Find where the given text appears and provide that cell's center as (X, Y) coordinate. 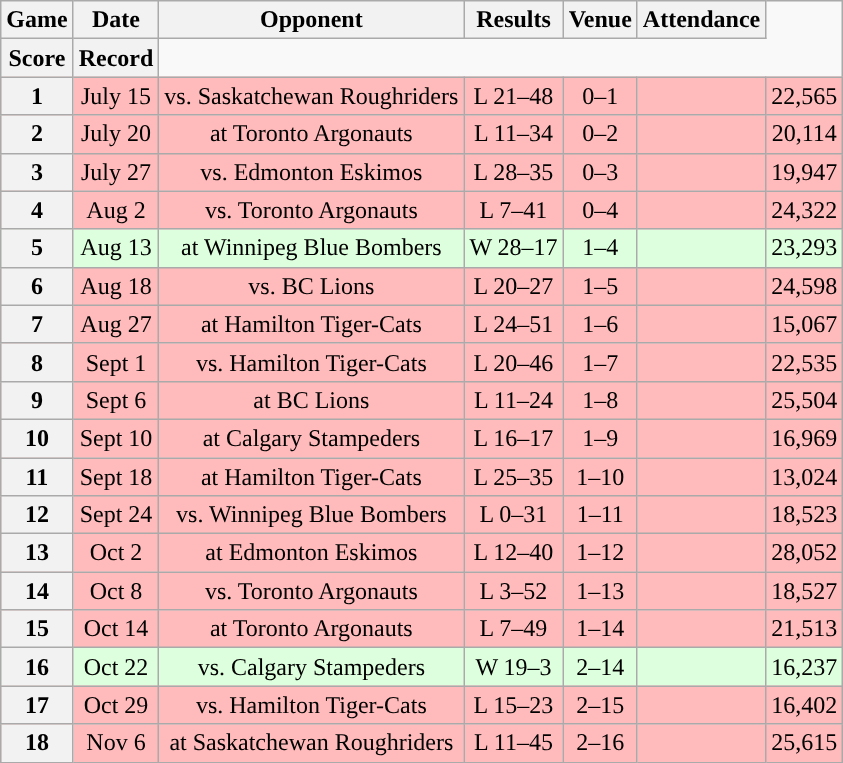
L 20–46 (514, 362)
11 (37, 477)
1–7 (600, 362)
25,504 (804, 400)
W 28–17 (514, 248)
1–13 (600, 591)
L 7–41 (514, 210)
16,237 (804, 667)
L 21–48 (514, 96)
4 (37, 210)
vs. Calgary Stampeders (312, 667)
July 20 (116, 134)
14 (37, 591)
July 15 (116, 96)
vs. Saskatchewan Roughriders (312, 96)
1–14 (600, 629)
5 (37, 248)
2–16 (600, 743)
15 (37, 629)
22,565 (804, 96)
15,067 (804, 324)
at BC Lions (312, 400)
1–9 (600, 438)
19,947 (804, 172)
Opponent (312, 20)
Aug 2 (116, 210)
1–8 (600, 400)
at Saskatchewan Roughriders (312, 743)
0–2 (600, 134)
Nov 6 (116, 743)
1–12 (600, 553)
6 (37, 286)
2–14 (600, 667)
1–11 (600, 515)
L 28–35 (514, 172)
18 (37, 743)
16,969 (804, 438)
Results (514, 20)
Sept 1 (116, 362)
Score (37, 58)
L 12–40 (514, 553)
1–10 (600, 477)
18,527 (804, 591)
W 19–3 (514, 667)
2–15 (600, 705)
21,513 (804, 629)
8 (37, 362)
22,535 (804, 362)
at Winnipeg Blue Bombers (312, 248)
Sept 10 (116, 438)
0–1 (600, 96)
L 0–31 (514, 515)
Oct 29 (116, 705)
23,293 (804, 248)
vs. Winnipeg Blue Bombers (312, 515)
L 15–23 (514, 705)
Oct 8 (116, 591)
28,052 (804, 553)
Aug 18 (116, 286)
13,024 (804, 477)
at Edmonton Eskimos (312, 553)
0–3 (600, 172)
Attendance (701, 20)
18,523 (804, 515)
2 (37, 134)
0–4 (600, 210)
1–5 (600, 286)
Sept 24 (116, 515)
1–4 (600, 248)
24,598 (804, 286)
16 (37, 667)
L 16–17 (514, 438)
L 20–27 (514, 286)
Aug 13 (116, 248)
Game (37, 20)
July 27 (116, 172)
17 (37, 705)
L 25–35 (514, 477)
L 11–24 (514, 400)
16,402 (804, 705)
Oct 2 (116, 553)
12 (37, 515)
9 (37, 400)
vs. BC Lions (312, 286)
Oct 14 (116, 629)
13 (37, 553)
3 (37, 172)
L 11–34 (514, 134)
24,322 (804, 210)
vs. Edmonton Eskimos (312, 172)
L 3–52 (514, 591)
Date (116, 20)
25,615 (804, 743)
7 (37, 324)
Venue (600, 20)
1–6 (600, 324)
at Calgary Stampeders (312, 438)
Sept 6 (116, 400)
1 (37, 96)
Record (116, 58)
L 7–49 (514, 629)
20,114 (804, 134)
Oct 22 (116, 667)
Aug 27 (116, 324)
L 11–45 (514, 743)
10 (37, 438)
Sept 18 (116, 477)
L 24–51 (514, 324)
